Output the (X, Y) coordinate of the center of the cell containing the given text.  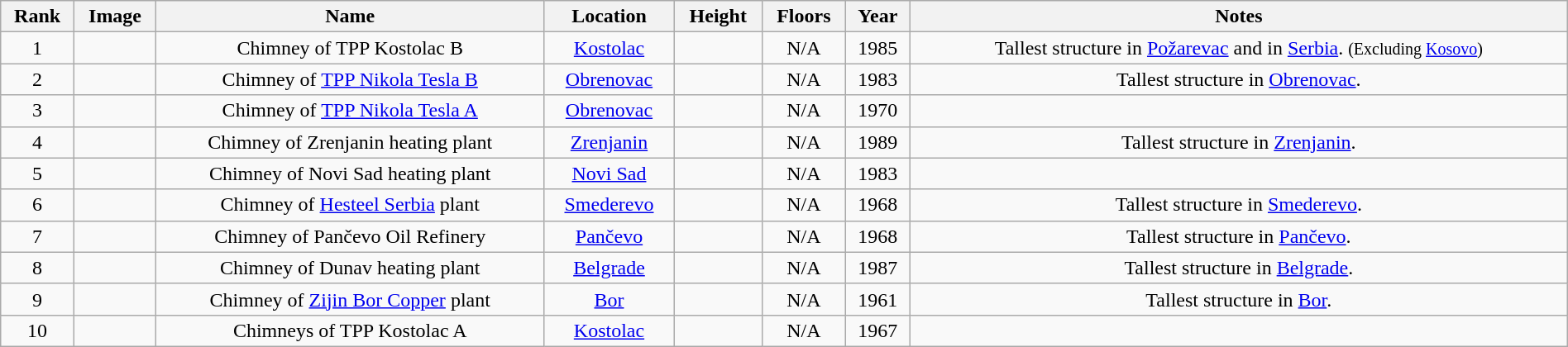
Chimney of Hesteel Serbia plant (351, 205)
Tallest structure in Smederevo. (1239, 205)
Novi Sad (609, 173)
Image (114, 17)
Year (877, 17)
Location (609, 17)
Chimney of Dunav heating plant (351, 268)
Tallest structure in Pančevo. (1239, 236)
1985 (877, 48)
Name (351, 17)
1967 (877, 330)
3 (38, 111)
4 (38, 142)
Chimney of TPP Nikola Tesla B (351, 79)
Chimney of Zrenjanin heating plant (351, 142)
Chimneys of TPP Kostolac A (351, 330)
2 (38, 79)
1970 (877, 111)
Height (718, 17)
10 (38, 330)
Rank (38, 17)
Notes (1239, 17)
1 (38, 48)
Bor (609, 299)
Chimney of Novi Sad heating plant (351, 173)
Tallest structure in Bor. (1239, 299)
9 (38, 299)
5 (38, 173)
Tallest structure in Obrenovac. (1239, 79)
Chimney of Pančevo Oil Refinery (351, 236)
Zrenjanin (609, 142)
6 (38, 205)
1961 (877, 299)
Chimney of TPP Kostolac B (351, 48)
Pančevo (609, 236)
8 (38, 268)
Chimney of Zijin Bor Copper plant (351, 299)
Smederevo (609, 205)
Tallest structure in Belgrade. (1239, 268)
Belgrade (609, 268)
Tallest structure in Zrenjanin. (1239, 142)
Chimney of TPP Nikola Tesla A (351, 111)
1987 (877, 268)
1989 (877, 142)
7 (38, 236)
Floors (804, 17)
Tallest structure in Požarevac and in Serbia. (Excluding Kosovo) (1239, 48)
